Extract the (x, y) coordinate from the center of the cell holding the provided text.  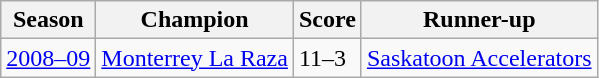
Score (327, 20)
2008–09 (48, 58)
Champion (195, 20)
Season (48, 20)
Monterrey La Raza (195, 58)
Saskatoon Accelerators (479, 58)
11–3 (327, 58)
Runner-up (479, 20)
